Pinpoint the cell where the given text exists, returning its [X, Y] midpoint coordinate. 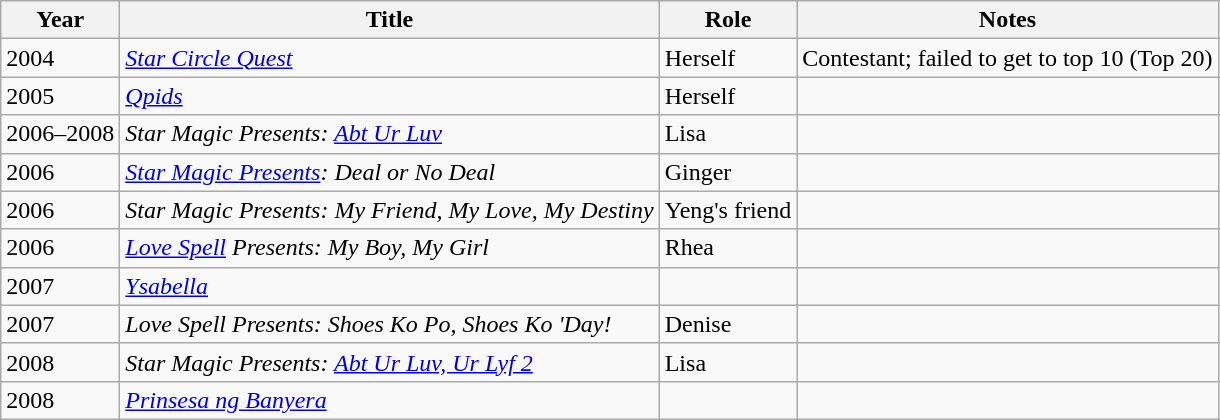
Ysabella [390, 286]
Prinsesa ng Banyera [390, 400]
Star Magic Presents: Abt Ur Luv, Ur Lyf 2 [390, 362]
Role [728, 20]
Rhea [728, 248]
Love Spell Presents: My Boy, My Girl [390, 248]
2004 [60, 58]
Notes [1008, 20]
Ginger [728, 172]
Love Spell Presents: Shoes Ko Po, Shoes Ko 'Day! [390, 324]
Star Magic Presents: Deal or No Deal [390, 172]
Qpids [390, 96]
Denise [728, 324]
2006–2008 [60, 134]
Star Magic Presents: My Friend, My Love, My Destiny [390, 210]
Star Magic Presents: Abt Ur Luv [390, 134]
Star Circle Quest [390, 58]
Year [60, 20]
Contestant; failed to get to top 10 (Top 20) [1008, 58]
Yeng's friend [728, 210]
Title [390, 20]
2005 [60, 96]
